From the cell containing the given text, extract its center point as [X, Y] coordinate. 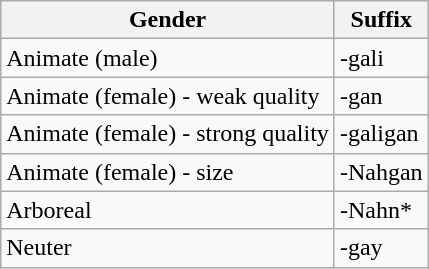
Animate (female) - size [168, 172]
Neuter [168, 248]
Arboreal [168, 210]
Animate (female) - strong quality [168, 134]
-gan [381, 96]
Gender [168, 20]
-galigan [381, 134]
-Nahgan [381, 172]
Animate (male) [168, 58]
-gay [381, 248]
-Nahn* [381, 210]
Suffix [381, 20]
-gali [381, 58]
Animate (female) - weak quality [168, 96]
